Extract the (x, y) coordinate from the center of the cell holding the provided text.  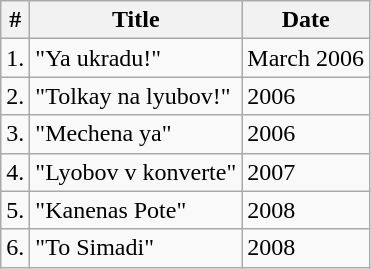
6. (16, 248)
"To Simadi" (136, 248)
5. (16, 210)
# (16, 20)
March 2006 (306, 58)
Title (136, 20)
1. (16, 58)
4. (16, 172)
"Kanenas Pote" (136, 210)
Date (306, 20)
3. (16, 134)
2. (16, 96)
"Lyobov v konverte" (136, 172)
"Tolkay na lyubov!" (136, 96)
"Ya ukradu!" (136, 58)
"Mechena ya" (136, 134)
2007 (306, 172)
